Determine the [X, Y] coordinate at the center of the cell enclosing the given text.  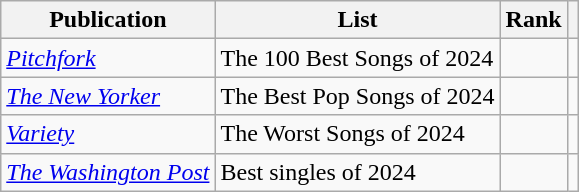
Publication [108, 20]
Pitchfork [108, 58]
The Worst Songs of 2024 [358, 134]
The 100 Best Songs of 2024 [358, 58]
The New Yorker [108, 96]
The Best Pop Songs of 2024 [358, 96]
Variety [108, 134]
Rank [534, 20]
Best singles of 2024 [358, 172]
The Washington Post [108, 172]
List [358, 20]
